Search for the cell housing the specified text and yield its (X, Y) center coordinate. 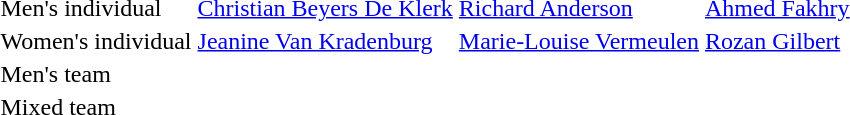
Jeanine Van Kradenburg (325, 41)
Marie-Louise Vermeulen (578, 41)
